From the cell containing the given text, extract its center point as (X, Y) coordinate. 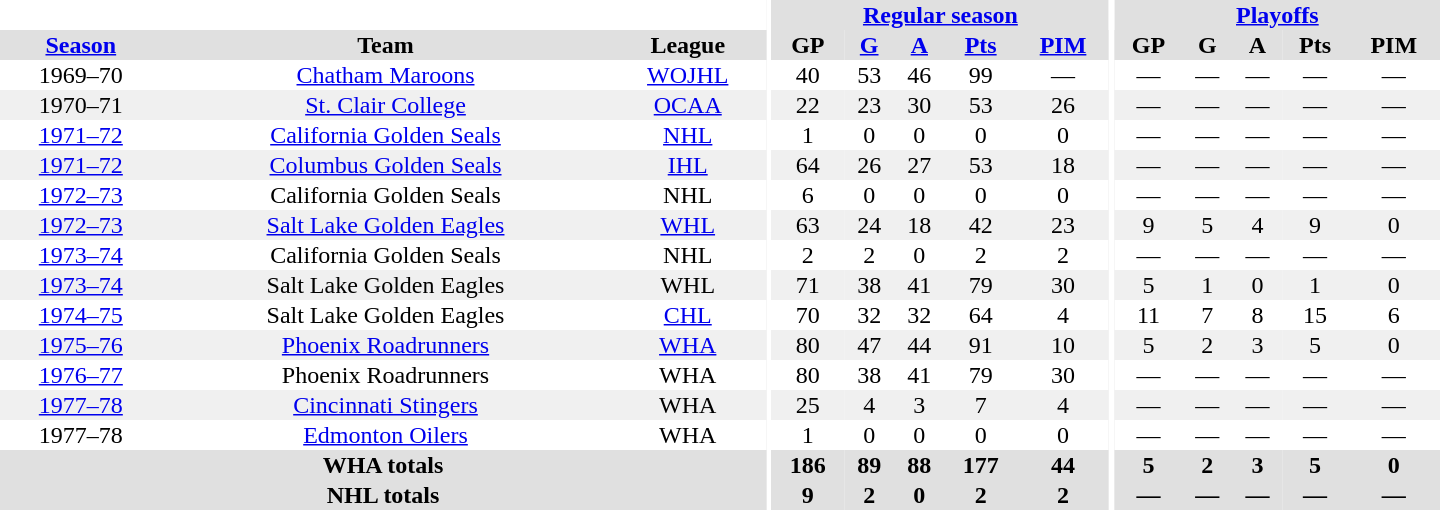
99 (980, 75)
70 (808, 315)
186 (808, 465)
24 (869, 225)
WOJHL (688, 75)
46 (919, 75)
11 (1149, 315)
Chatham Maroons (386, 75)
League (688, 45)
15 (1316, 315)
St. Clair College (386, 105)
89 (869, 465)
1969–70 (81, 75)
Team (386, 45)
Edmonton Oilers (386, 435)
1975–76 (81, 345)
IHL (688, 165)
177 (980, 465)
71 (808, 285)
63 (808, 225)
OCAA (688, 105)
Regular season (941, 15)
25 (808, 405)
CHL (688, 315)
Playoffs (1278, 15)
88 (919, 465)
47 (869, 345)
1976–77 (81, 375)
27 (919, 165)
8 (1257, 315)
NHL totals (383, 495)
91 (980, 345)
22 (808, 105)
Columbus Golden Seals (386, 165)
10 (1063, 345)
Cincinnati Stingers (386, 405)
1970–71 (81, 105)
42 (980, 225)
40 (808, 75)
Season (81, 45)
1974–75 (81, 315)
WHA totals (383, 465)
